Capture the cell that displays the provided text and extract its (X, Y) central coordinate. 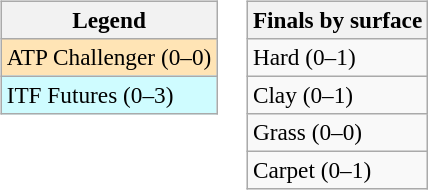
Finals by surface (337, 20)
Grass (0–0) (337, 133)
ITF Futures (0–3) (108, 95)
Clay (0–1) (337, 95)
Legend (108, 20)
Hard (0–1) (337, 57)
Carpet (0–1) (337, 171)
ATP Challenger (0–0) (108, 57)
